Return [X, Y] of the center of cell containing provided text 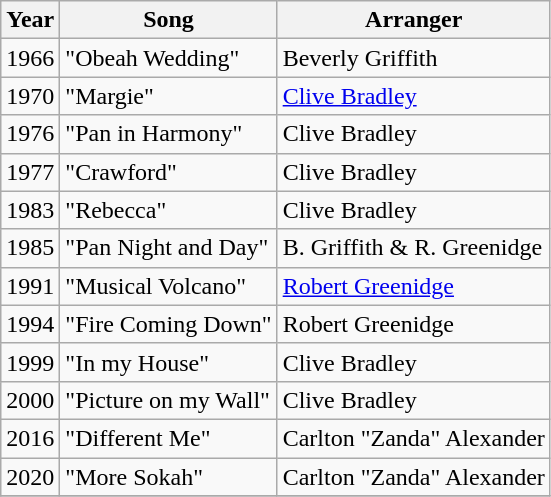
Song [168, 20]
B. Griffith & R. Greenidge [414, 248]
2020 [30, 477]
1977 [30, 172]
"Obeah Wedding" [168, 58]
Year [30, 20]
"In my House" [168, 362]
1983 [30, 210]
"More Sokah" [168, 477]
"Margie" [168, 96]
"Different Me" [168, 438]
"Musical Volcano" [168, 286]
1994 [30, 324]
"Picture on my Wall" [168, 400]
2000 [30, 400]
Beverly Griffith [414, 58]
"Pan Night and Day" [168, 248]
"Pan in Harmony" [168, 134]
1970 [30, 96]
2016 [30, 438]
Arranger [414, 20]
"Rebecca" [168, 210]
1976 [30, 134]
1966 [30, 58]
1999 [30, 362]
"Fire Coming Down" [168, 324]
1991 [30, 286]
1985 [30, 248]
"Crawford" [168, 172]
